Locate the cell with the specified text and output its (X, Y) center coordinate. 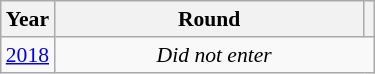
2018 (28, 55)
Year (28, 19)
Did not enter (214, 55)
Round (209, 19)
